Find where the given text appears and provide that cell's center as [X, Y] coordinate. 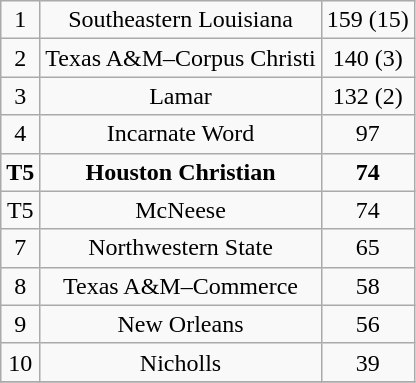
132 (2) [368, 96]
1 [20, 20]
McNeese [180, 210]
159 (15) [368, 20]
4 [20, 134]
2 [20, 58]
Texas A&M–Corpus Christi [180, 58]
7 [20, 248]
58 [368, 286]
New Orleans [180, 324]
Southeastern Louisiana [180, 20]
Houston Christian [180, 172]
Lamar [180, 96]
65 [368, 248]
Northwestern State [180, 248]
Texas A&M–Commerce [180, 286]
8 [20, 286]
3 [20, 96]
Incarnate Word [180, 134]
Nicholls [180, 362]
10 [20, 362]
39 [368, 362]
9 [20, 324]
97 [368, 134]
140 (3) [368, 58]
56 [368, 324]
